Return (x, y) of the center of cell containing provided text 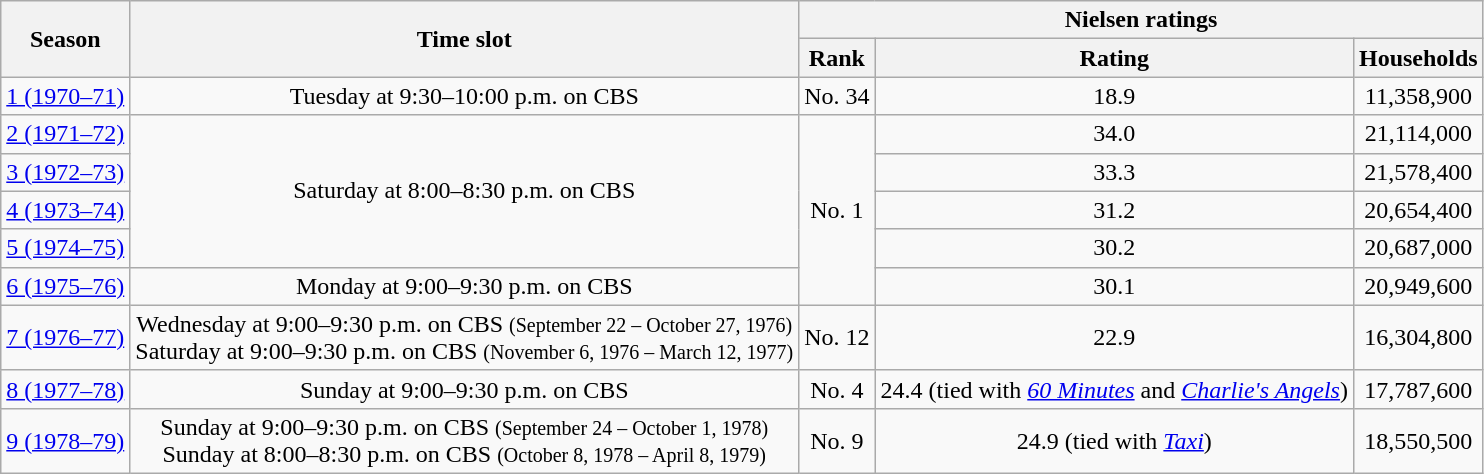
30.2 (1114, 248)
Season (66, 39)
No. 4 (837, 389)
22.9 (1114, 338)
7 (1976–77) (66, 338)
20,949,600 (1418, 286)
No. 34 (837, 96)
1 (1970–71) (66, 96)
2 (1971–72) (66, 134)
21,578,400 (1418, 172)
20,687,000 (1418, 248)
Wednesday at 9:00–9:30 p.m. on CBS (September 22 – October 27, 1976)Saturday at 9:00–9:30 p.m. on CBS (November 6, 1976 – March 12, 1977) (464, 338)
6 (1975–76) (66, 286)
18.9 (1114, 96)
8 (1977–78) (66, 389)
33.3 (1114, 172)
Sunday at 9:00–9:30 p.m. on CBS (September 24 – October 1, 1978)Sunday at 8:00–8:30 p.m. on CBS (October 8, 1978 – April 8, 1979) (464, 440)
3 (1972–73) (66, 172)
30.1 (1114, 286)
24.9 (tied with Taxi) (1114, 440)
Rating (1114, 58)
Nielsen ratings (1142, 20)
Time slot (464, 39)
Rank (837, 58)
31.2 (1114, 210)
Tuesday at 9:30–10:00 p.m. on CBS (464, 96)
9 (1978–79) (66, 440)
4 (1973–74) (66, 210)
Households (1418, 58)
16,304,800 (1418, 338)
No. 9 (837, 440)
11,358,900 (1418, 96)
No. 1 (837, 210)
34.0 (1114, 134)
Monday at 9:00–9:30 p.m. on CBS (464, 286)
No. 12 (837, 338)
24.4 (tied with 60 Minutes and Charlie's Angels) (1114, 389)
Sunday at 9:00–9:30 p.m. on CBS (464, 389)
5 (1974–75) (66, 248)
20,654,400 (1418, 210)
18,550,500 (1418, 440)
17,787,600 (1418, 389)
21,114,000 (1418, 134)
Saturday at 8:00–8:30 p.m. on CBS (464, 191)
